Search for the cell housing the specified text and yield its (x, y) center coordinate. 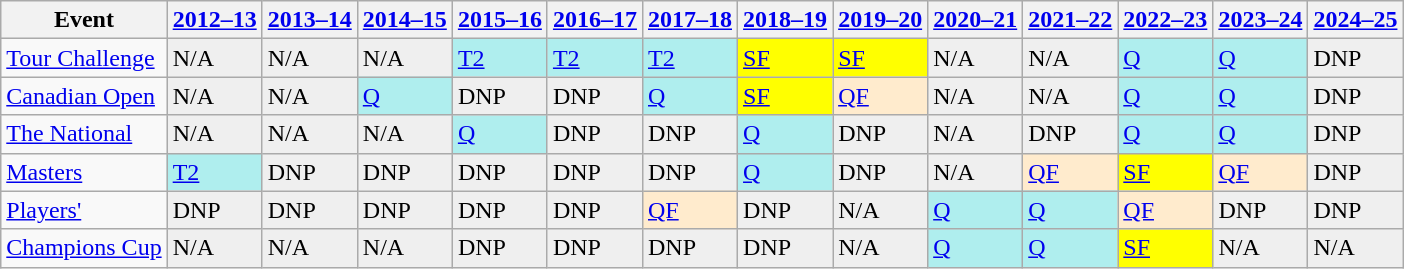
2015–16 (500, 20)
Canadian Open (84, 96)
Players' (84, 210)
2012–13 (214, 20)
2022–23 (1166, 20)
2024–25 (1356, 20)
2020–21 (976, 20)
Event (84, 20)
2014–15 (404, 20)
Champions Cup (84, 248)
2013–14 (310, 20)
2017–18 (690, 20)
The National (84, 134)
2016–17 (594, 20)
2023–24 (1260, 20)
2021–22 (1070, 20)
Masters (84, 172)
Tour Challenge (84, 58)
2019–20 (880, 20)
2018–19 (786, 20)
